From the cell containing the given text, extract its center point as (x, y) coordinate. 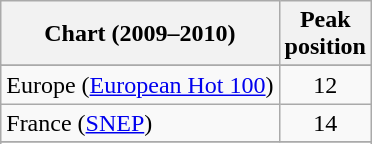
Europe (European Hot 100) (140, 85)
12 (325, 85)
Chart (2009–2010) (140, 34)
14 (325, 123)
France (SNEP) (140, 123)
Peakposition (325, 34)
